Scan for the cell matching the given text and deliver its [x, y] coordinate at center. 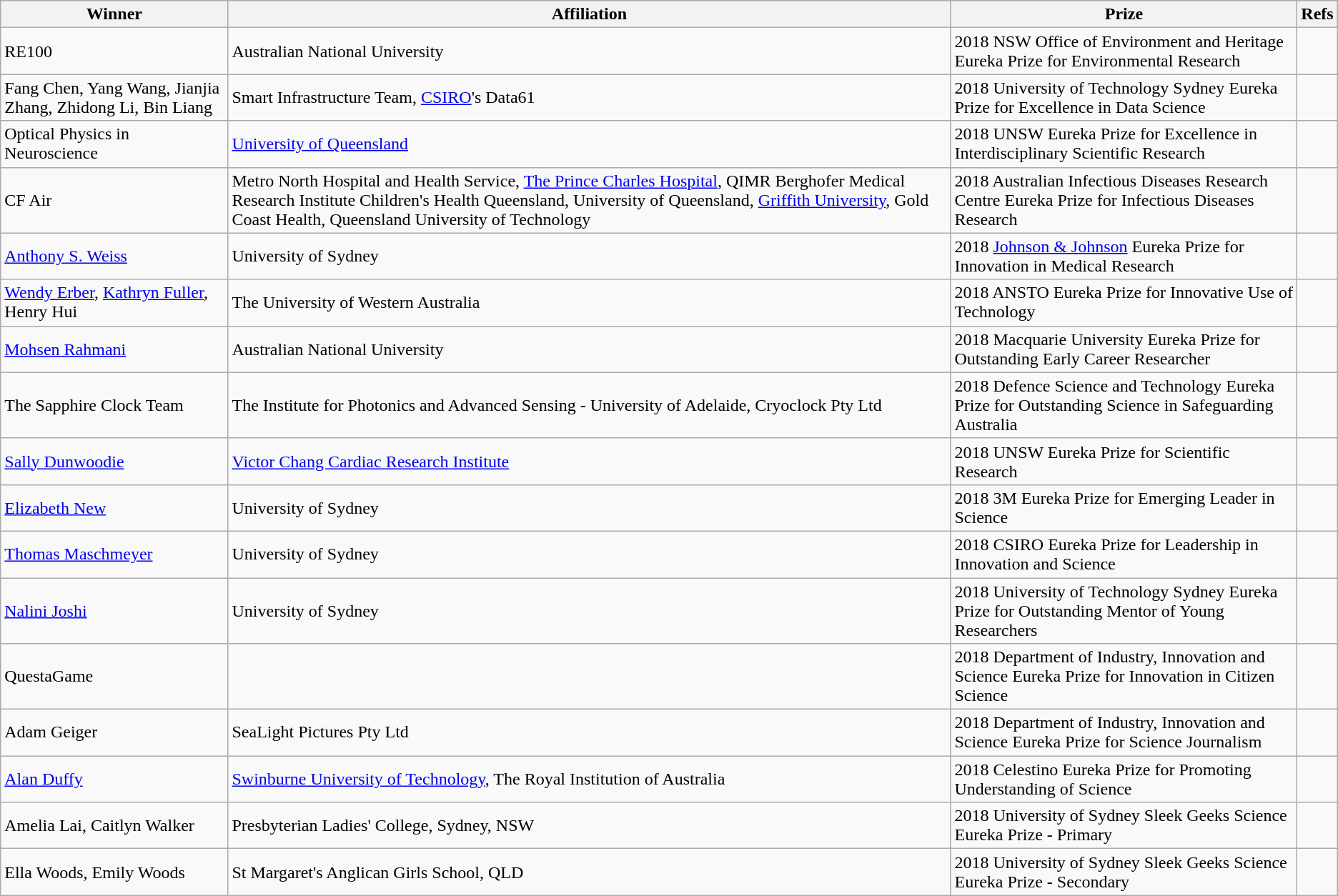
Anthony S. Weiss [114, 256]
2018 UNSW Eureka Prize for Excellence in Interdisciplinary Scientific Research [1124, 144]
2018 Defence Science and Technology Eureka Prize for Outstanding Science in Safeguarding Australia [1124, 405]
Alan Duffy [114, 779]
St Margaret's Anglican Girls School, QLD [589, 872]
Affiliation [589, 14]
Thomas Maschmeyer [114, 554]
2018 NSW Office of Environment and Heritage Eureka Prize for Environmental Research [1124, 51]
QuestaGame [114, 677]
Elizabeth New [114, 507]
Ella Woods, Emily Woods [114, 872]
2018 Department of Industry, Innovation and Science Eureka Prize for Science Journalism [1124, 733]
2018 University of Sydney Sleek Geeks Science Eureka Prize - Secondary [1124, 872]
Fang Chen, Yang Wang, Jianjia Zhang, Zhidong Li, Bin Liang [114, 97]
Optical Physics in Neuroscience [114, 144]
Wendy Erber, Kathryn Fuller, Henry Hui [114, 303]
Victor Chang Cardiac Research Institute [589, 462]
2018 3M Eureka Prize for Emerging Leader in Science [1124, 507]
Swinburne University of Technology, The Royal Institution of Australia [589, 779]
SeaLight Pictures Pty Ltd [589, 733]
Refs [1317, 14]
2018 Celestino Eureka Prize for Promoting Understanding of Science [1124, 779]
Presbyterian Ladies' College, Sydney, NSW [589, 826]
University of Queensland [589, 144]
2018 University of Sydney Sleek Geeks Science Eureka Prize - Primary [1124, 826]
Amelia Lai, Caitlyn Walker [114, 826]
Sally Dunwoodie [114, 462]
2018 University of Technology Sydney Eureka Prize for Outstanding Mentor of Young Researchers [1124, 610]
2018 Johnson & Johnson Eureka Prize for Innovation in Medical Research [1124, 256]
The Sapphire Clock Team [114, 405]
2018 ANSTO Eureka Prize for Innovative Use of Technology [1124, 303]
2018 University of Technology Sydney Eureka Prize for Excellence in Data Science [1124, 97]
RE100 [114, 51]
2018 Australian Infectious Diseases Research Centre Eureka Prize for Infectious Diseases Research [1124, 200]
2018 Macquarie University Eureka Prize for Outstanding Early Career Researcher [1124, 349]
Nalini Joshi [114, 610]
Prize [1124, 14]
2018 Department of Industry, Innovation and Science Eureka Prize for Innovation in Citizen Science [1124, 677]
2018 UNSW Eureka Prize for Scientific Research [1124, 462]
Adam Geiger [114, 733]
Winner [114, 14]
2018 CSIRO Eureka Prize for Leadership in Innovation and Science [1124, 554]
The Institute for Photonics and Advanced Sensing - University of Adelaide, Cryoclock Pty Ltd [589, 405]
Smart Infrastructure Team, CSIRO's Data61 [589, 97]
The University of Western Australia [589, 303]
CF Air [114, 200]
Mohsen Rahmani [114, 349]
